Return the [X, Y] coordinate for the center point of the cell that contains the specified text.  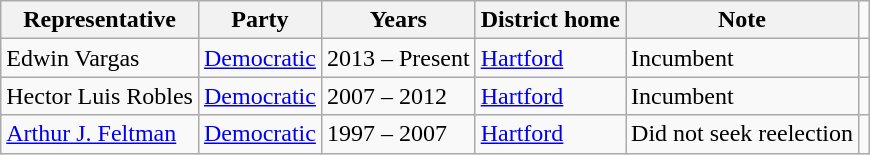
Did not seek reelection [742, 134]
2007 – 2012 [398, 96]
Arthur J. Feltman [100, 134]
District home [550, 20]
1997 – 2007 [398, 134]
Representative [100, 20]
Years [398, 20]
Note [742, 20]
2013 – Present [398, 58]
Hector Luis Robles [100, 96]
Edwin Vargas [100, 58]
Party [260, 20]
